Detect which cell encompasses the target text, then output its [x, y] center coordinate. 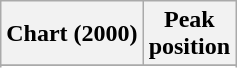
Chart (2000) [72, 34]
Peakposition [189, 34]
